Capture the cell that displays the provided text and extract its [X, Y] central coordinate. 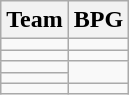
Team [35, 20]
BPG [98, 20]
